Find where the given text appears and provide that cell's center as (x, y) coordinate. 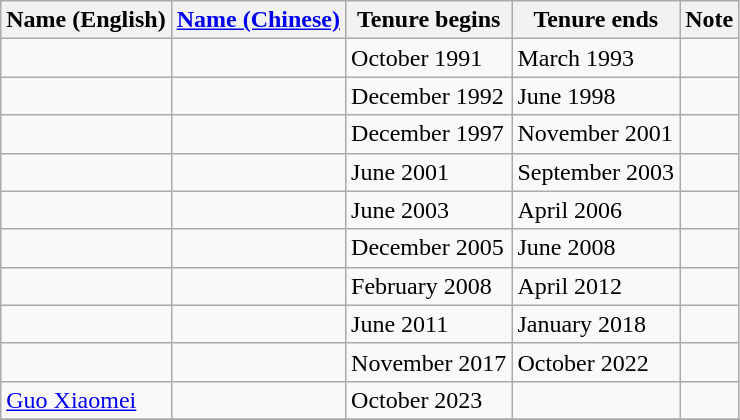
Tenure begins (429, 20)
Name (English) (86, 20)
April 2012 (596, 286)
Guo Xiaomei (86, 400)
Name (Chinese) (258, 20)
Note (710, 20)
June 1998 (596, 96)
April 2006 (596, 210)
February 2008 (429, 286)
November 2017 (429, 362)
September 2003 (596, 172)
December 1997 (429, 134)
November 2001 (596, 134)
June 2003 (429, 210)
June 2008 (596, 248)
January 2018 (596, 324)
Tenure ends (596, 20)
December 2005 (429, 248)
June 2001 (429, 172)
October 1991 (429, 58)
October 2023 (429, 400)
March 1993 (596, 58)
October 2022 (596, 362)
June 2011 (429, 324)
December 1992 (429, 96)
